Find where the given text appears and provide that cell's center as (X, Y) coordinate. 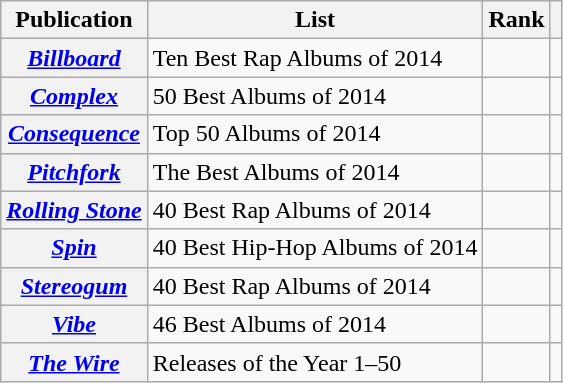
Releases of the Year 1–50 (315, 362)
Consequence (74, 134)
Vibe (74, 324)
Rolling Stone (74, 210)
40 Best Hip-Hop Albums of 2014 (315, 248)
Ten Best Rap Albums of 2014 (315, 58)
Publication (74, 20)
The Best Albums of 2014 (315, 172)
Pitchfork (74, 172)
Stereogum (74, 286)
50 Best Albums of 2014 (315, 96)
46 Best Albums of 2014 (315, 324)
Spin (74, 248)
List (315, 20)
Complex (74, 96)
The Wire (74, 362)
Top 50 Albums of 2014 (315, 134)
Rank (516, 20)
Billboard (74, 58)
